Search for the cell housing the specified text and yield its (X, Y) center coordinate. 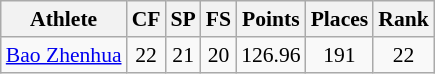
CF (146, 19)
20 (218, 55)
Points (270, 19)
Places (340, 19)
126.96 (270, 55)
Athlete (64, 19)
21 (182, 55)
191 (340, 55)
Rank (404, 19)
SP (182, 19)
FS (218, 19)
Bao Zhenhua (64, 55)
